Identify which cell holds the provided text, then report its [x, y] central coordinate. 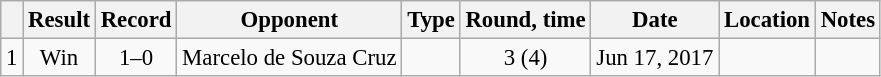
Date [655, 20]
Round, time [526, 20]
1 [12, 58]
Notes [848, 20]
Record [136, 20]
Jun 17, 2017 [655, 58]
Opponent [290, 20]
3 (4) [526, 58]
Win [60, 58]
Result [60, 20]
Location [768, 20]
Marcelo de Souza Cruz [290, 58]
1–0 [136, 58]
Type [431, 20]
